Return (X, Y) of the center of cell containing provided text 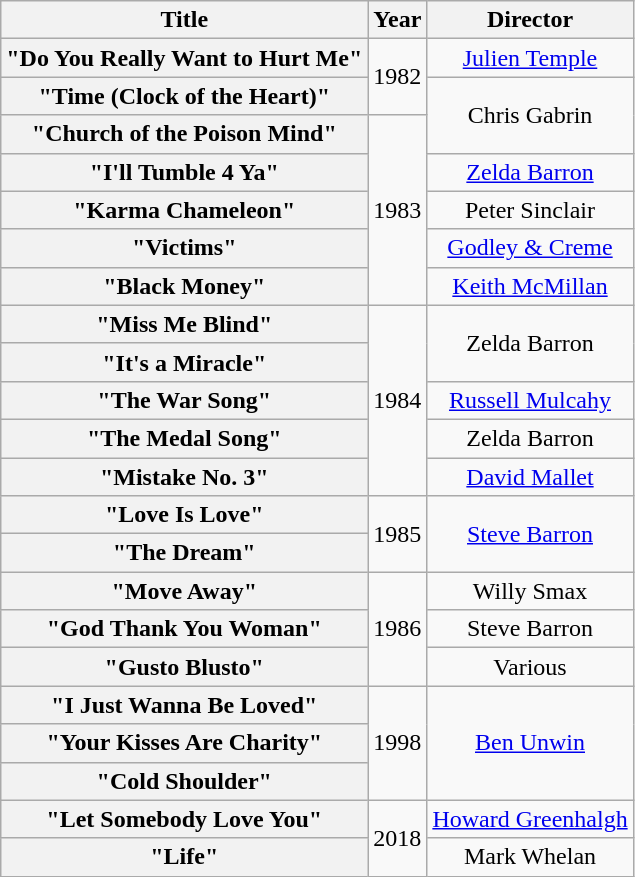
"The Medal Song" (184, 438)
"Love Is Love" (184, 515)
"Karma Chameleon" (184, 210)
"I'll Tumble 4 Ya" (184, 172)
Director (530, 20)
"The War Song" (184, 400)
Year (398, 20)
"Black Money" (184, 286)
Godley & Creme (530, 248)
"Life" (184, 857)
2018 (398, 838)
Chris Gabrin (530, 115)
"Church of the Poison Mind" (184, 134)
"Miss Me Blind" (184, 324)
1984 (398, 400)
1998 (398, 743)
Ben Unwin (530, 743)
Peter Sinclair (530, 210)
David Mallet (530, 477)
"Time (Clock of the Heart)" (184, 96)
"Move Away" (184, 591)
"Do You Really Want to Hurt Me" (184, 58)
1983 (398, 210)
Russell Mulcahy (530, 400)
Howard Greenhalgh (530, 819)
1985 (398, 534)
"Victims" (184, 248)
1986 (398, 629)
Keith McMillan (530, 286)
"Cold Shoulder" (184, 781)
"I Just Wanna Be Loved" (184, 705)
Willy Smax (530, 591)
"The Dream" (184, 553)
"It's a Miracle" (184, 362)
"Mistake No. 3" (184, 477)
"Gusto Blusto" (184, 667)
Various (530, 667)
"Let Somebody Love You" (184, 819)
1982 (398, 77)
"God Thank You Woman" (184, 629)
Mark Whelan (530, 857)
Title (184, 20)
Julien Temple (530, 58)
"Your Kisses Are Charity" (184, 743)
